Find where the given text appears and provide that cell's center as (x, y) coordinate. 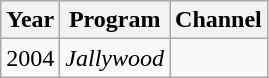
2004 (30, 58)
Channel (219, 20)
Program (115, 20)
Jallywood (115, 58)
Year (30, 20)
